Return [X, Y] of the center of cell containing provided text 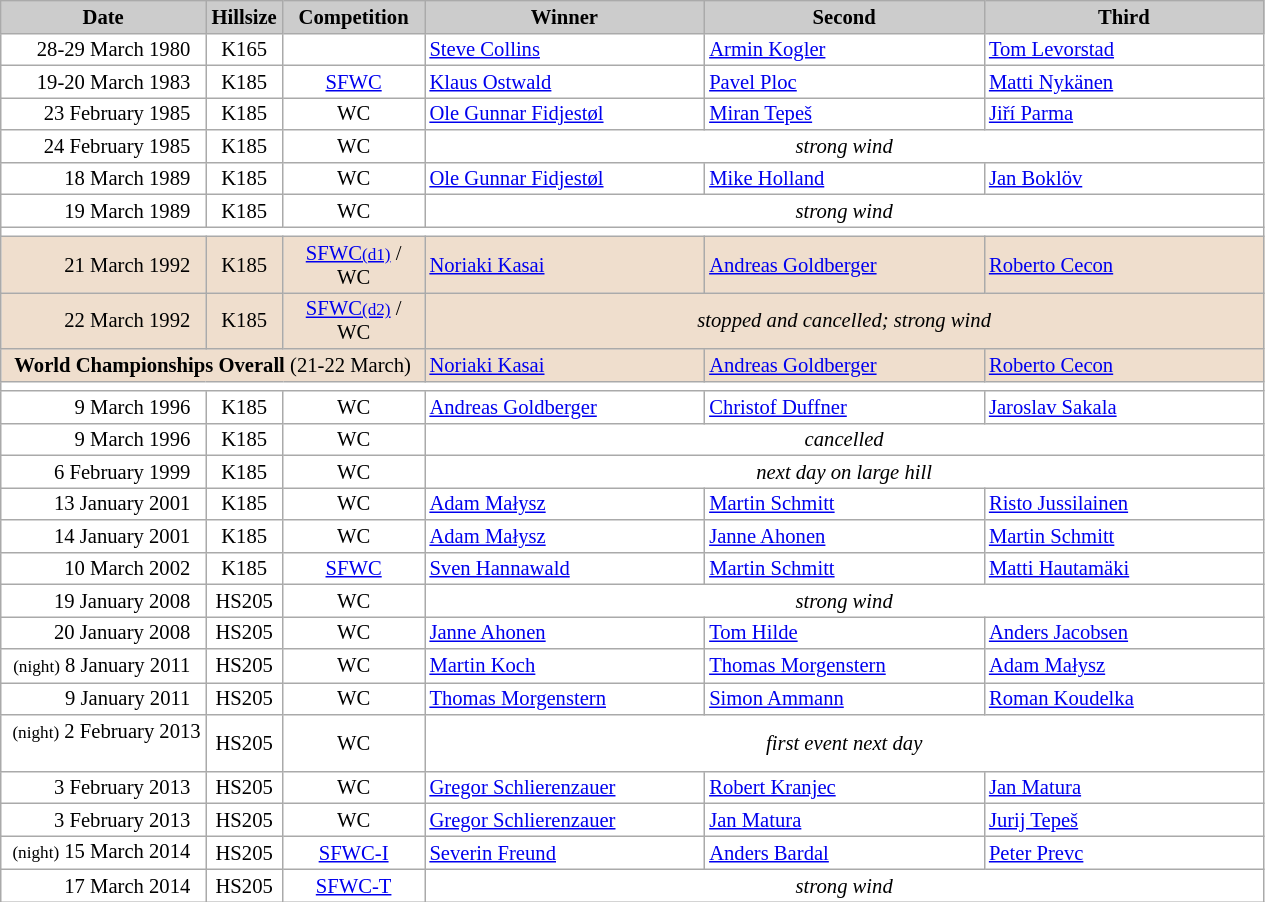
Sven Hannawald [564, 568]
Jan Boklöv [1124, 178]
20 January 2008 [104, 632]
Jaroslav Sakala [1124, 406]
23 February 1985 [104, 113]
Anders Bardal [844, 852]
28-29 March 1980 [104, 49]
Third [1124, 16]
Tom Hilde [844, 632]
cancelled [844, 439]
13 January 2001 [104, 503]
World Championships Overall (21-22 March) [213, 364]
SFWC(d2) / WC [354, 320]
Martin Koch [564, 665]
Peter Prevc [1124, 852]
stopped and cancelled; strong wind [844, 320]
(night) 8 January 2011 [104, 665]
Risto Jussilainen [1124, 503]
Steve Collins [564, 49]
17 March 2014 [104, 885]
(night) 15 March 2014 [104, 852]
Tom Levorstad [1124, 49]
Date [104, 16]
SFWC-I [354, 852]
K165 [244, 49]
19 March 1989 [104, 210]
Armin Kogler [844, 49]
Robert Kranjec [844, 787]
9 January 2011 [104, 698]
24 February 1985 [104, 146]
first event next day [844, 742]
(night) 2 February 2013 [104, 742]
19 January 2008 [104, 600]
SFWC-T [354, 885]
Anders Jacobsen [1124, 632]
Second [844, 16]
Mike Holland [844, 178]
Severin Freund [564, 852]
Klaus Ostwald [564, 81]
Matti Hautamäki [1124, 568]
6 February 1999 [104, 471]
Hillsize [244, 16]
18 March 1989 [104, 178]
Matti Nykänen [1124, 81]
next day on large hill [844, 471]
Jiří Parma [1124, 113]
SFWC(d1) / WC [354, 264]
Winner [564, 16]
19-20 March 1983 [104, 81]
Christof Duffner [844, 406]
14 January 2001 [104, 536]
Competition [354, 16]
Pavel Ploc [844, 81]
10 March 2002 [104, 568]
22 March 1992 [104, 320]
Roman Koudelka [1124, 698]
21 March 1992 [104, 264]
Simon Ammann [844, 698]
Jurij Tepeš [1124, 819]
Miran Tepeš [844, 113]
